Identify which cell holds the provided text, then report its (X, Y) central coordinate. 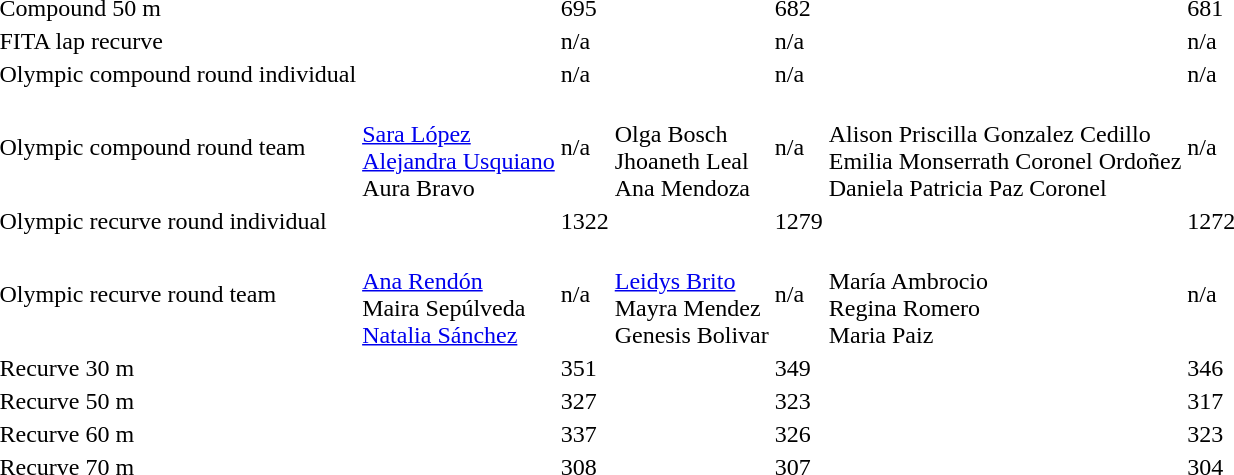
1279 (798, 221)
Sara LópezAlejandra UsquianoAura Bravo (459, 148)
Ana RendónMaira SepúlvedaNatalia Sánchez (459, 294)
Alison Priscilla Gonzalez CedilloEmilia Monserrath Coronel OrdoñezDaniela Patricia Paz Coronel (1005, 148)
323 (798, 401)
Leidys BritoMayra MendezGenesis Bolivar (692, 294)
327 (584, 401)
349 (798, 368)
María AmbrocioRegina RomeroMaria Paiz (1005, 294)
326 (798, 434)
337 (584, 434)
351 (584, 368)
1322 (584, 221)
Olga BoschJhoaneth LealAna Mendoza (692, 148)
